For the text-containing cell, return its midpoint in (x, y) coordinate format. 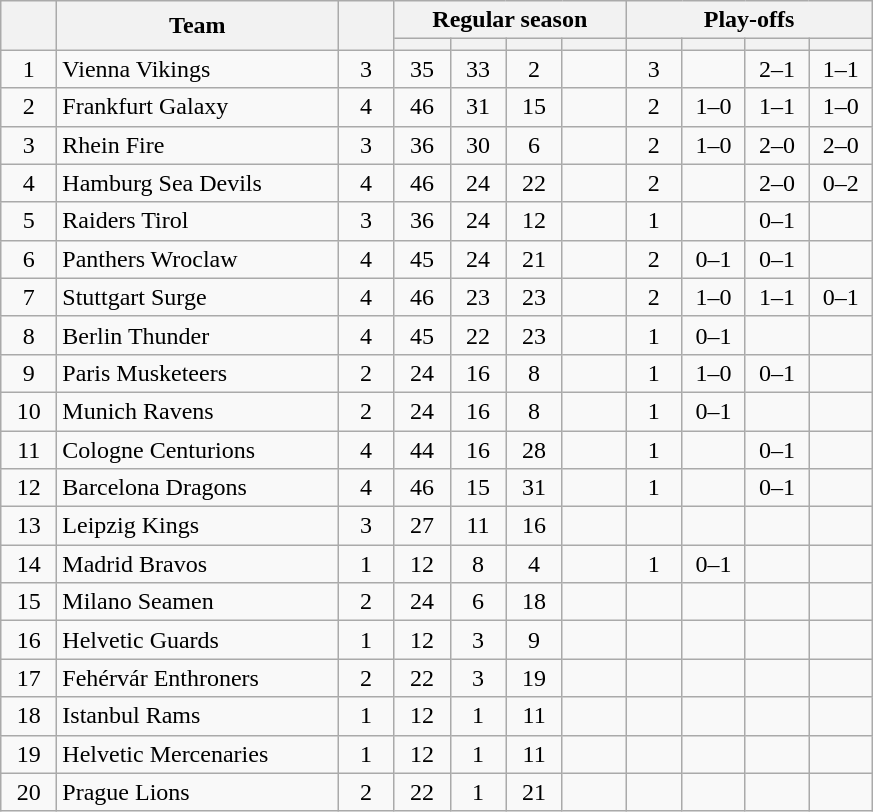
Madrid Bravos (198, 564)
Milano Seamen (198, 602)
13 (29, 526)
Helvetic Guards (198, 640)
Team (198, 26)
35 (422, 69)
30 (478, 145)
14 (29, 564)
17 (29, 678)
Leipzig Kings (198, 526)
Cologne Centurions (198, 449)
Hamburg Sea Devils (198, 183)
20 (29, 792)
Stuttgart Surge (198, 297)
Munich Ravens (198, 411)
28 (534, 449)
Barcelona Dragons (198, 488)
10 (29, 411)
Raiders Tirol (198, 221)
Vienna Vikings (198, 69)
44 (422, 449)
Prague Lions (198, 792)
Frankfurt Galaxy (198, 107)
Rhein Fire (198, 145)
Fehérvár Enthroners (198, 678)
33 (478, 69)
Regular season (510, 20)
Berlin Thunder (198, 335)
0–2 (841, 183)
Play-offs (750, 20)
2–1 (777, 69)
Panthers Wroclaw (198, 259)
Paris Musketeers (198, 373)
27 (422, 526)
7 (29, 297)
5 (29, 221)
Istanbul Rams (198, 716)
Helvetic Mercenaries (198, 754)
